Search for the cell housing the specified text and yield its (x, y) center coordinate. 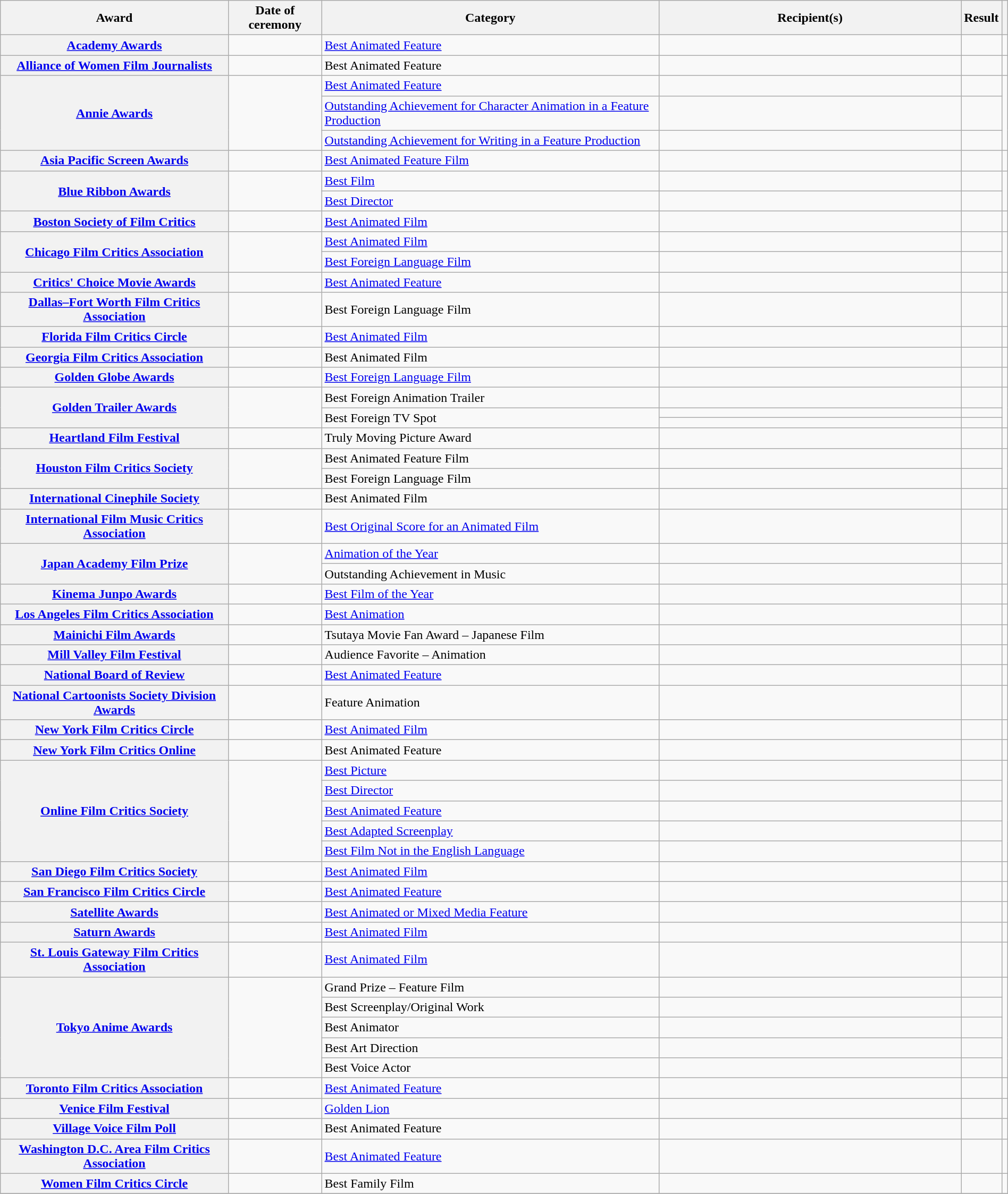
Alliance of Women Film Journalists (115, 65)
New York Film Critics Circle (115, 730)
Heartland Film Festival (115, 438)
Best Family Film (490, 1183)
Animation of the Year (490, 553)
Tsutaya Movie Fan Award – Japanese Film (490, 634)
Golden Lion (490, 1108)
Recipient(s) (810, 18)
Grand Prize – Feature Film (490, 987)
Asia Pacific Screen Awards (115, 161)
Date of ceremony (275, 18)
Online Film Critics Society (115, 811)
International Cinephile Society (115, 499)
Mill Valley Film Festival (115, 655)
Golden Trailer Awards (115, 408)
Los Angeles Film Critics Association (115, 614)
Mainichi Film Awards (115, 634)
Georgia Film Critics Association (115, 357)
Best Picture (490, 770)
Kinema Junpo Awards (115, 594)
Satellite Awards (115, 912)
Toronto Film Critics Association (115, 1088)
Houston Film Critics Society (115, 468)
Best Voice Actor (490, 1068)
San Diego Film Critics Society (115, 871)
Truly Moving Picture Award (490, 438)
Florida Film Critics Circle (115, 337)
Golden Globe Awards (115, 377)
Outstanding Achievement in Music (490, 574)
Saturn Awards (115, 932)
Japan Academy Film Prize (115, 564)
Best Animated or Mixed Media Feature (490, 912)
National Board of Review (115, 675)
Best Film of the Year (490, 594)
Award (115, 18)
Outstanding Achievement for Character Animation in a Feature Production (490, 113)
Tokyo Anime Awards (115, 1028)
Annie Awards (115, 113)
Women Film Critics Circle (115, 1183)
Result (981, 18)
Audience Favorite – Animation (490, 655)
Best Film (490, 181)
Best Art Direction (490, 1048)
Best Film Not in the English Language (490, 851)
Best Animator (490, 1028)
International Film Music Critics Association (115, 526)
Venice Film Festival (115, 1108)
Blue Ribbon Awards (115, 191)
Feature Animation (490, 703)
San Francisco Film Critics Circle (115, 892)
Best Foreign TV Spot (490, 418)
Outstanding Achievement for Writing in a Feature Production (490, 140)
Best Original Score for an Animated Film (490, 526)
Category (490, 18)
Dallas–Fort Worth Film Critics Association (115, 309)
Boston Society of Film Critics (115, 221)
Academy Awards (115, 45)
National Cartoonists Society Division Awards (115, 703)
St. Louis Gateway Film Critics Association (115, 959)
New York Film Critics Online (115, 750)
Best Animation (490, 614)
Chicago Film Critics Association (115, 251)
Best Screenplay/Original Work (490, 1007)
Washington D.C. Area Film Critics Association (115, 1156)
Best Adapted Screenplay (490, 831)
Best Foreign Animation Trailer (490, 398)
Critics' Choice Movie Awards (115, 282)
Village Voice Film Poll (115, 1129)
